From the cell containing the given text, extract its center point as [x, y] coordinate. 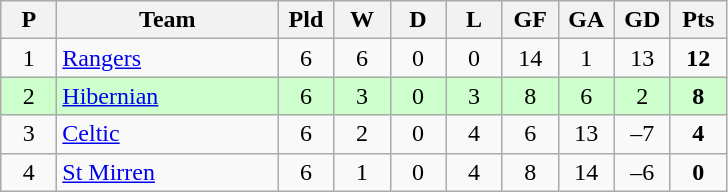
Hibernian [168, 96]
Pts [698, 20]
Pld [306, 20]
L [474, 20]
Celtic [168, 134]
GD [642, 20]
P [29, 20]
–7 [642, 134]
GF [530, 20]
Rangers [168, 58]
D [418, 20]
St Mirren [168, 172]
12 [698, 58]
W [362, 20]
GA [586, 20]
Team [168, 20]
–6 [642, 172]
